Determine the [x, y] coordinate at the center of the cell enclosing the given text.  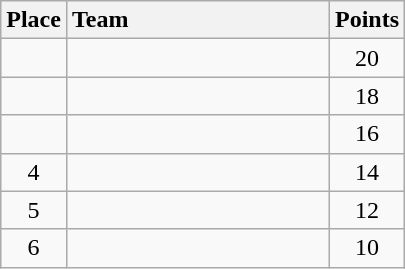
Points [368, 20]
14 [368, 172]
Place [34, 20]
18 [368, 96]
6 [34, 248]
Team [198, 20]
20 [368, 58]
16 [368, 134]
10 [368, 248]
5 [34, 210]
12 [368, 210]
4 [34, 172]
